Identify which cell holds the provided text, then report its [X, Y] central coordinate. 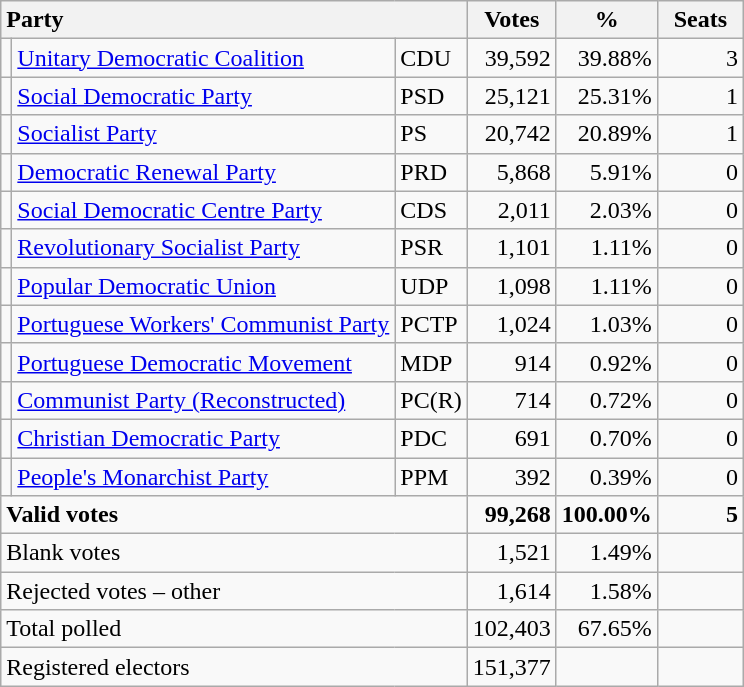
Seats [700, 20]
0.39% [606, 477]
1.03% [606, 324]
Votes [512, 20]
Portuguese Workers' Communist Party [204, 324]
Unitary Democratic Coalition [204, 58]
151,377 [512, 667]
39.88% [606, 58]
1,101 [512, 248]
Revolutionary Socialist Party [204, 248]
PPM [431, 477]
67.65% [606, 629]
PS [431, 134]
Popular Democratic Union [204, 286]
PSR [431, 248]
MDP [431, 362]
691 [512, 438]
Social Democratic Party [204, 96]
PSD [431, 96]
100.00% [606, 515]
Christian Democratic Party [204, 438]
914 [512, 362]
PRD [431, 172]
5.91% [606, 172]
3 [700, 58]
392 [512, 477]
Social Democratic Centre Party [204, 210]
39,592 [512, 58]
UDP [431, 286]
5 [700, 515]
1.58% [606, 591]
1,098 [512, 286]
% [606, 20]
99,268 [512, 515]
0.72% [606, 400]
PCTP [431, 324]
Party [234, 20]
25,121 [512, 96]
Rejected votes – other [234, 591]
CDS [431, 210]
20.89% [606, 134]
Registered electors [234, 667]
People's Monarchist Party [204, 477]
1,024 [512, 324]
CDU [431, 58]
Socialist Party [204, 134]
2.03% [606, 210]
Communist Party (Reconstructed) [204, 400]
Total polled [234, 629]
2,011 [512, 210]
102,403 [512, 629]
1,614 [512, 591]
Blank votes [234, 553]
0.92% [606, 362]
1.49% [606, 553]
20,742 [512, 134]
1,521 [512, 553]
Portuguese Democratic Movement [204, 362]
0.70% [606, 438]
25.31% [606, 96]
5,868 [512, 172]
PDC [431, 438]
714 [512, 400]
PC(R) [431, 400]
Democratic Renewal Party [204, 172]
Valid votes [234, 515]
